From the cell containing the given text, extract its center point as (X, Y) coordinate. 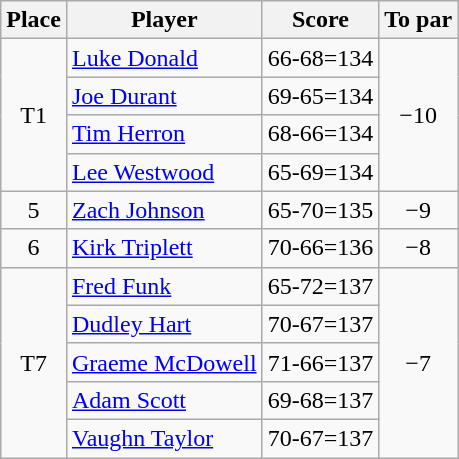
66-68=134 (320, 58)
65-72=137 (320, 286)
T1 (34, 115)
70-66=136 (320, 248)
Kirk Triplett (164, 248)
Dudley Hart (164, 324)
Place (34, 20)
Adam Scott (164, 400)
71-66=137 (320, 362)
Vaughn Taylor (164, 438)
69-65=134 (320, 96)
−9 (418, 210)
To par (418, 20)
−7 (418, 362)
68-66=134 (320, 134)
65-70=135 (320, 210)
Zach Johnson (164, 210)
Score (320, 20)
−8 (418, 248)
Fred Funk (164, 286)
Luke Donald (164, 58)
Lee Westwood (164, 172)
T7 (34, 362)
Joe Durant (164, 96)
Player (164, 20)
Graeme McDowell (164, 362)
5 (34, 210)
Tim Herron (164, 134)
69-68=137 (320, 400)
6 (34, 248)
65-69=134 (320, 172)
−10 (418, 115)
